Find where the given text appears and provide that cell's center as [X, Y] coordinate. 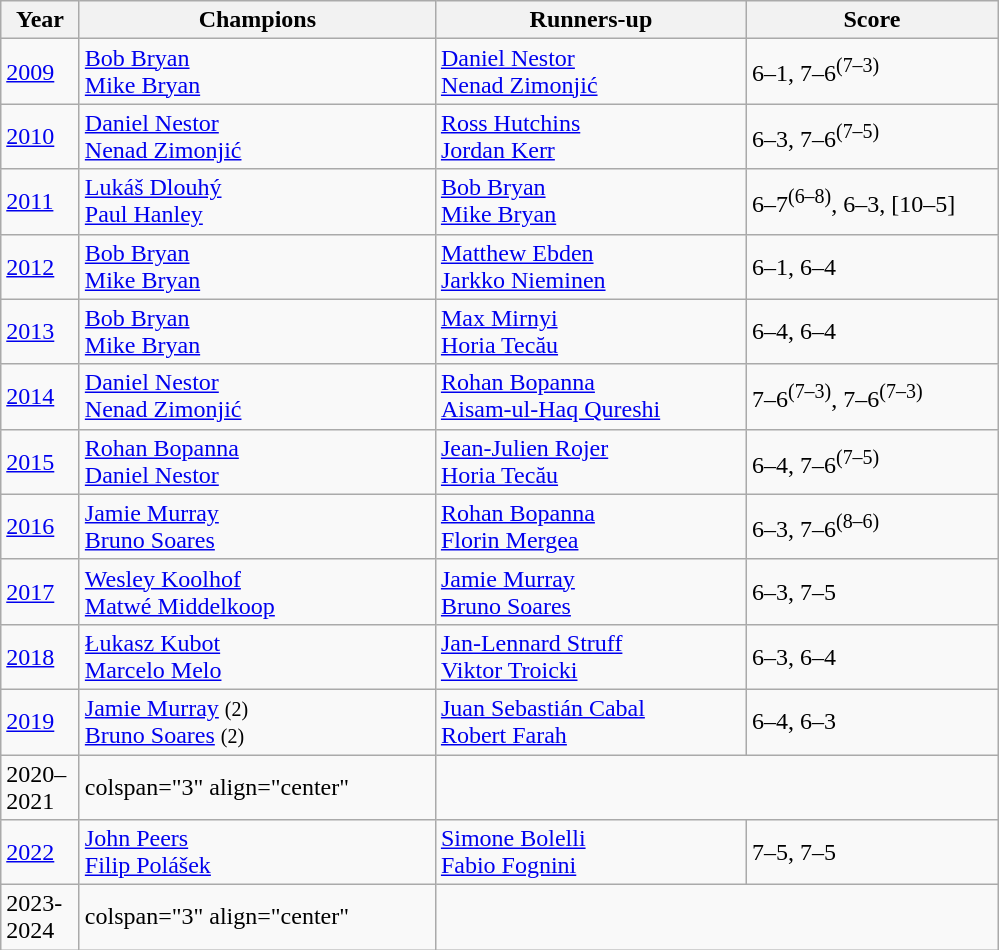
6–1, 6–4 [872, 266]
Matthew Ebden Jarkko Nieminen [590, 266]
2018 [40, 656]
6–4, 6–3 [872, 722]
6–4, 7–6(7–5) [872, 462]
Lukáš Dlouhý Paul Hanley [257, 202]
6–3, 7–6(7–5) [872, 136]
6–3, 7–5 [872, 592]
Score [872, 20]
7–5, 7–5 [872, 852]
2010 [40, 136]
Rohan Bopanna Florin Mergea [590, 526]
2012 [40, 266]
6–3, 7–6(8–6) [872, 526]
2017 [40, 592]
Wesley Koolhof Matwé Middelkoop [257, 592]
2022 [40, 852]
Rohan Bopanna Aisam-ul-Haq Qureshi [590, 396]
Runners-up [590, 20]
Łukasz Kubot Marcelo Melo [257, 656]
Simone Bolelli Fabio Fognini [590, 852]
6–1, 7–6(7–3) [872, 72]
2016 [40, 526]
2020–2021 [40, 786]
2014 [40, 396]
Rohan Bopanna Daniel Nestor [257, 462]
Champions [257, 20]
2013 [40, 332]
2011 [40, 202]
2015 [40, 462]
Max Mirnyi Horia Tecău [590, 332]
6–3, 6–4 [872, 656]
2019 [40, 722]
Jamie Murray (2) Bruno Soares (2) [257, 722]
Year [40, 20]
Juan Sebastián Cabal Robert Farah [590, 722]
John Peers Filip Polášek [257, 852]
Jan-Lennard Struff Viktor Troicki [590, 656]
6–7(6–8), 6–3, [10–5] [872, 202]
6–4, 6–4 [872, 332]
2009 [40, 72]
Jean-Julien Rojer Horia Tecău [590, 462]
7–6(7–3), 7–6(7–3) [872, 396]
2023-2024 [40, 918]
Ross Hutchins Jordan Kerr [590, 136]
